Search for the cell housing the specified text and yield its [x, y] center coordinate. 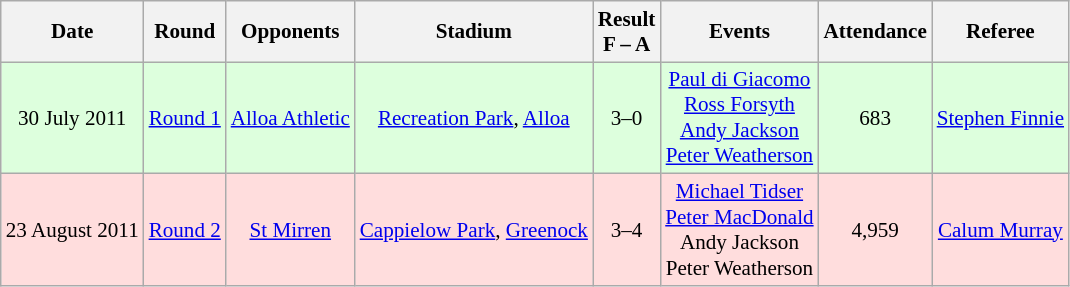
Date [72, 32]
Round 1 [185, 118]
4,959 [876, 230]
Recreation Park, Alloa [474, 118]
Referee [1000, 32]
Round 2 [185, 230]
Stephen Finnie [1000, 118]
Attendance [876, 32]
Round [185, 32]
Result F – A [626, 32]
Events [739, 32]
Michael Tidser Peter MacDonald Andy Jackson Peter Weatherson [739, 230]
683 [876, 118]
St Mirren [290, 230]
Alloa Athletic [290, 118]
3–4 [626, 230]
23 August 2011 [72, 230]
Cappielow Park, Greenock [474, 230]
Stadium [474, 32]
30 July 2011 [72, 118]
Paul di Giacomo Ross Forsyth Andy Jackson Peter Weatherson [739, 118]
Opponents [290, 32]
Calum Murray [1000, 230]
3–0 [626, 118]
